From the cell containing the given text, extract its center point as [x, y] coordinate. 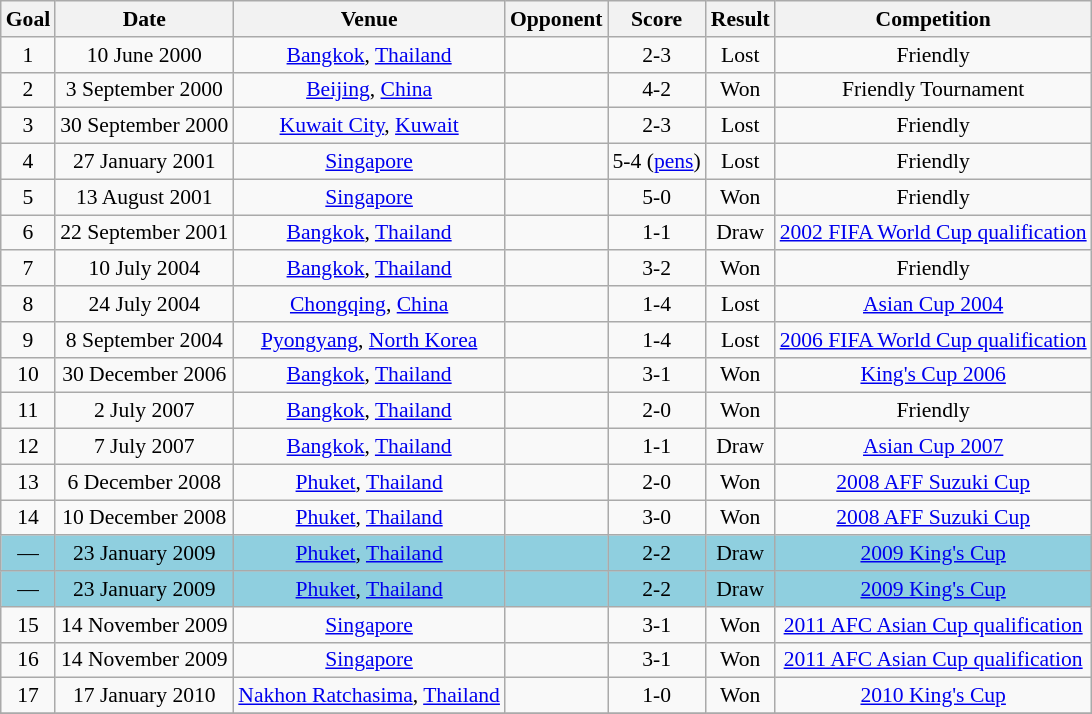
Score [657, 19]
1 [28, 55]
Opponent [556, 19]
2 [28, 90]
3-0 [657, 518]
Pyongyang, North Korea [369, 340]
2 July 2007 [144, 411]
3 [28, 126]
2010 King's Cup [934, 696]
Goal [28, 19]
4-2 [657, 90]
4 [28, 162]
2002 FIFA World Cup qualification [934, 233]
3 September 2000 [144, 90]
2006 FIFA World Cup qualification [934, 340]
30 September 2000 [144, 126]
16 [28, 660]
30 December 2006 [144, 375]
Date [144, 19]
10 July 2004 [144, 269]
1-0 [657, 696]
17 [28, 696]
8 September 2004 [144, 340]
Result [740, 19]
3-2 [657, 269]
5-0 [657, 197]
22 September 2001 [144, 233]
Friendly Tournament [934, 90]
10 [28, 375]
9 [28, 340]
Kuwait City, Kuwait [369, 126]
7 [28, 269]
5 [28, 197]
12 [28, 447]
17 January 2010 [144, 696]
King's Cup 2006 [934, 375]
8 [28, 304]
Beijing, China [369, 90]
10 December 2008 [144, 518]
24 July 2004 [144, 304]
Chongqing, China [369, 304]
5-4 (pens) [657, 162]
10 June 2000 [144, 55]
Venue [369, 19]
11 [28, 411]
27 January 2001 [144, 162]
6 [28, 233]
14 [28, 518]
Asian Cup 2004 [934, 304]
15 [28, 625]
6 December 2008 [144, 482]
13 August 2001 [144, 197]
Asian Cup 2007 [934, 447]
Nakhon Ratchasima, Thailand [369, 696]
7 July 2007 [144, 447]
13 [28, 482]
Competition [934, 19]
